Scan for the cell matching the given text and deliver its (x, y) coordinate at center. 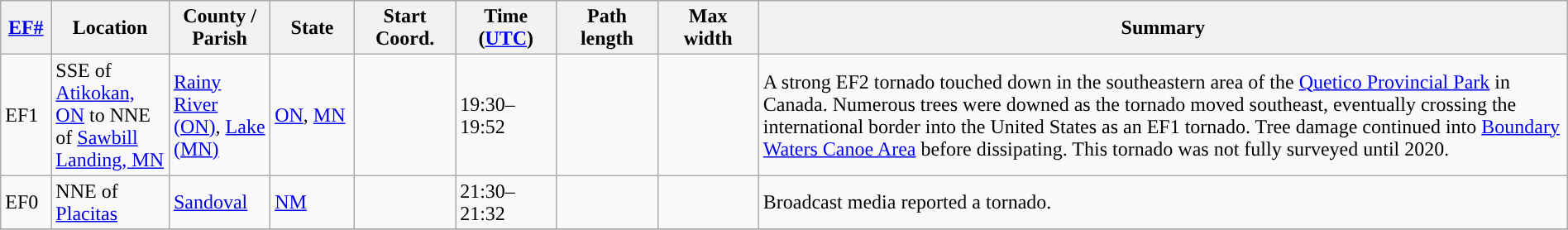
Time (UTC) (506, 28)
Broadcast media reported a tornado. (1163, 202)
EF1 (26, 115)
SSE of Atikokan, ON to NNE of Sawbill Landing, MN (111, 115)
EF# (26, 28)
NNE of Placitas (111, 202)
County / Parish (219, 28)
Summary (1163, 28)
NM (313, 202)
Path length (607, 28)
Sandoval (219, 202)
Max width (708, 28)
19:30–19:52 (506, 115)
21:30–21:32 (506, 202)
Rainy River (ON), Lake (MN) (219, 115)
ON, MN (313, 115)
State (313, 28)
EF0 (26, 202)
Location (111, 28)
Start Coord. (404, 28)
